For the text-containing cell, return its midpoint in [x, y] coordinate format. 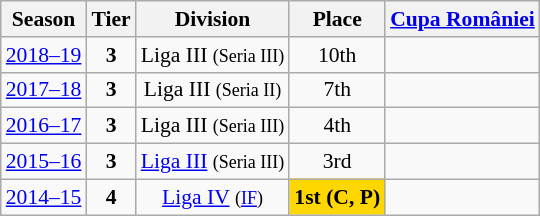
2016–17 [44, 126]
Place [337, 19]
2014–15 [44, 197]
Division [213, 19]
Liga IV (IF) [213, 197]
10th [337, 55]
1st (C, P) [337, 197]
4th [337, 126]
4 [110, 197]
Liga III (Seria II) [213, 90]
2017–18 [44, 90]
7th [337, 90]
Season [44, 19]
Tier [110, 19]
Cupa României [462, 19]
2015–16 [44, 162]
2018–19 [44, 55]
3rd [337, 162]
